For the text-containing cell, return its midpoint in (x, y) coordinate format. 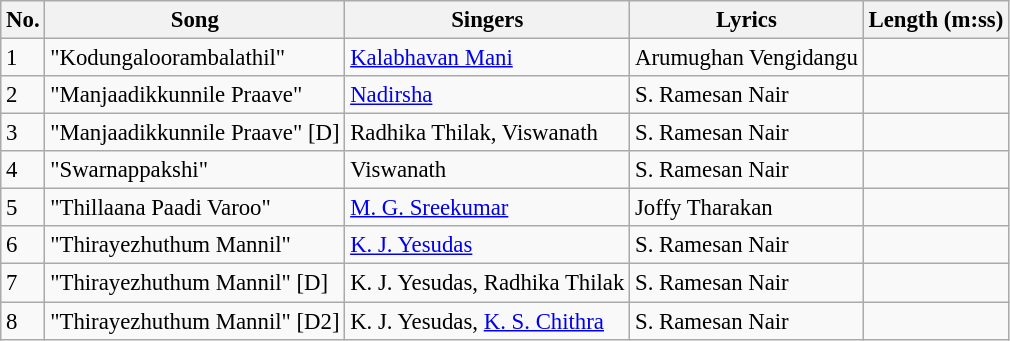
Kalabhavan Mani (488, 58)
5 (23, 208)
Arumughan Vengidangu (747, 58)
Nadirsha (488, 95)
M. G. Sreekumar (488, 208)
7 (23, 283)
4 (23, 170)
"Thirayezhuthum Mannil" [D] (195, 283)
K. J. Yesudas, K. S. Chithra (488, 321)
"Thirayezhuthum Mannil" [D2] (195, 321)
Lyrics (747, 20)
"Manjaadikkunnile Praave" (195, 95)
Song (195, 20)
K. J. Yesudas (488, 245)
"Manjaadikkunnile Praave" [D] (195, 133)
"Thirayezhuthum Mannil" (195, 245)
Singers (488, 20)
3 (23, 133)
"Kodungaloorambalathil" (195, 58)
1 (23, 58)
Length (m:ss) (936, 20)
Joffy Tharakan (747, 208)
8 (23, 321)
No. (23, 20)
Viswanath (488, 170)
2 (23, 95)
"Swarnappakshi" (195, 170)
6 (23, 245)
Radhika Thilak, Viswanath (488, 133)
"Thillaana Paadi Varoo" (195, 208)
K. J. Yesudas, Radhika Thilak (488, 283)
